Determine the (X, Y) coordinate at the center of the cell enclosing the given text.  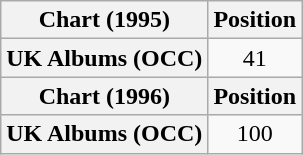
Chart (1995) (104, 20)
41 (255, 58)
100 (255, 134)
Chart (1996) (104, 96)
